Identify which cell holds the provided text, then report its [x, y] central coordinate. 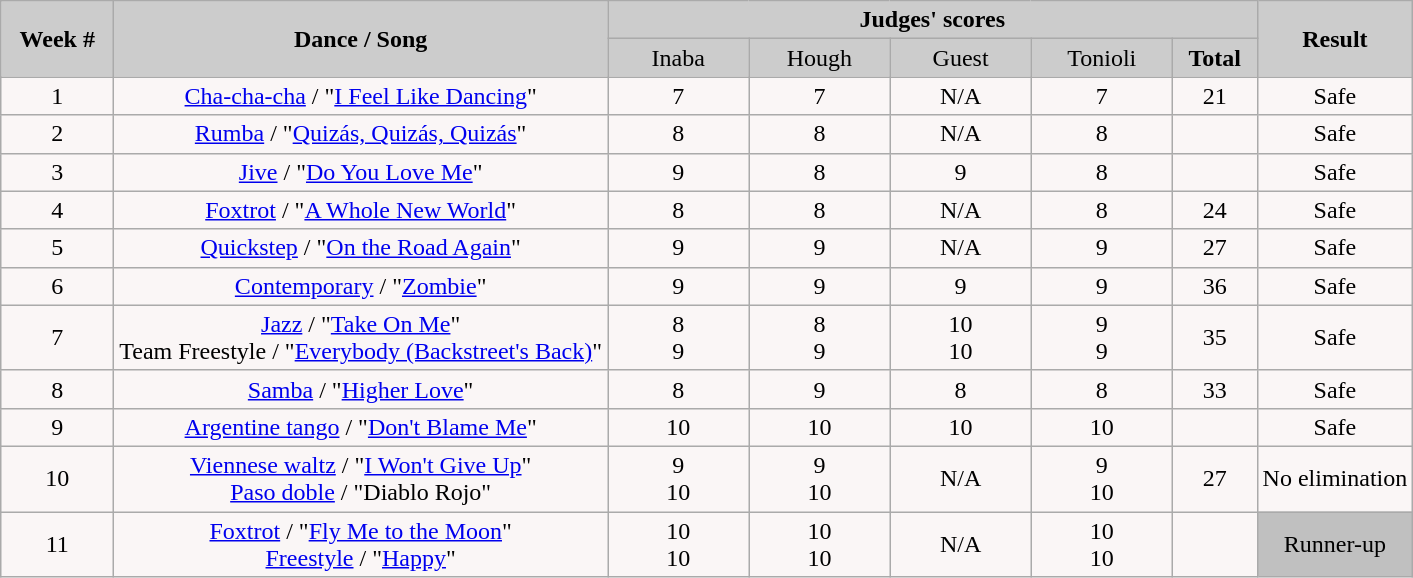
4 [58, 210]
Judges' scores [932, 20]
Rumba / "Quizás, Quizás, Quizás" [361, 134]
Result [1335, 39]
Total [1214, 58]
21 [1214, 96]
Dance / Song [361, 39]
6 [58, 286]
Tonioli [1102, 58]
Hough [820, 58]
36 [1214, 286]
Inaba [678, 58]
Argentine tango / "Don't Blame Me" [361, 427]
Cha-cha-cha / "I Feel Like Dancing" [361, 96]
35 [1214, 338]
3 [58, 172]
No elimination [1335, 478]
5 [58, 248]
Guest [960, 58]
24 [1214, 210]
Viennese waltz / "I Won't Give Up" Paso doble / "Diablo Rojo" [361, 478]
99 [1102, 338]
Jive / "Do You Love Me" [361, 172]
33 [1214, 389]
2 [58, 134]
Week # [58, 39]
Foxtrot / "Fly Me to the Moon" Freestyle / "Happy" [361, 544]
Contemporary / "Zombie" [361, 286]
Quickstep / "On the Road Again" [361, 248]
1 [58, 96]
Runner-up [1335, 544]
11 [58, 544]
Samba / "Higher Love" [361, 389]
Jazz / "Take On Me" Team Freestyle / "Everybody (Backstreet's Back)" [361, 338]
Foxtrot / "A Whole New World" [361, 210]
